Return the (X, Y) coordinate for the center point of the cell that contains the specified text.  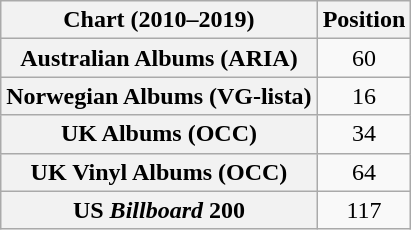
US Billboard 200 (159, 210)
64 (364, 172)
Norwegian Albums (VG-lista) (159, 96)
34 (364, 134)
16 (364, 96)
Australian Albums (ARIA) (159, 58)
Chart (2010–2019) (159, 20)
117 (364, 210)
60 (364, 58)
Position (364, 20)
UK Albums (OCC) (159, 134)
UK Vinyl Albums (OCC) (159, 172)
